Return the (x, y) coordinate for the center point of the cell that contains the specified text.  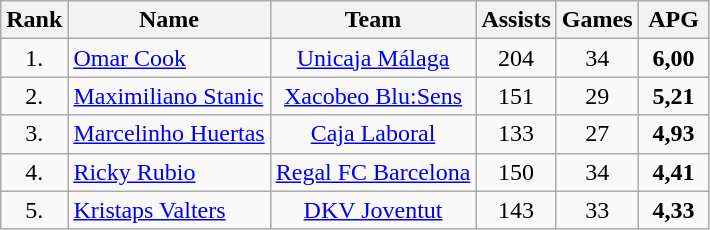
133 (516, 134)
Ricky Rubio (169, 172)
Marcelinho Huertas (169, 134)
4,33 (674, 210)
4,93 (674, 134)
204 (516, 58)
Rank (34, 20)
Unicaja Málaga (373, 58)
Regal FC Barcelona (373, 172)
Caja Laboral (373, 134)
29 (597, 96)
DKV Joventut (373, 210)
27 (597, 134)
Assists (516, 20)
2. (34, 96)
Name (169, 20)
5,21 (674, 96)
6,00 (674, 58)
4,41 (674, 172)
143 (516, 210)
Xacobeo Blu:Sens (373, 96)
5. (34, 210)
APG (674, 20)
151 (516, 96)
Maximiliano Stanic (169, 96)
Games (597, 20)
3. (34, 134)
150 (516, 172)
33 (597, 210)
Omar Cook (169, 58)
Kristaps Valters (169, 210)
1. (34, 58)
Team (373, 20)
4. (34, 172)
